Extract the [X, Y] coordinate from the center of the cell holding the provided text.  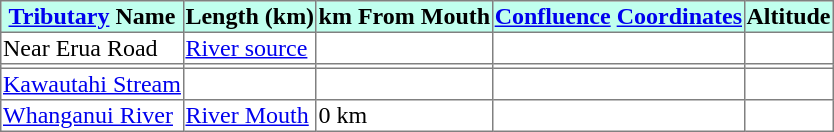
Whanganui River [92, 116]
River source [250, 48]
River Mouth [250, 116]
Near Erua Road [92, 48]
Altitude [788, 17]
Confluence Coordinates [618, 17]
Kawautahi Stream [92, 84]
Length (km) [250, 17]
km From Mouth [404, 17]
Tributary Name [92, 17]
0 km [404, 116]
